Capture the cell that displays the provided text and extract its (X, Y) central coordinate. 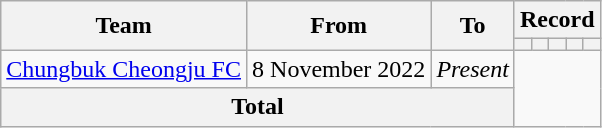
Total (258, 107)
8 November 2022 (339, 69)
Team (124, 26)
To (472, 26)
Record (557, 20)
From (339, 26)
Chungbuk Cheongju FC (124, 69)
Present (472, 69)
